Output the (X, Y) coordinate of the center of the cell containing the given text.  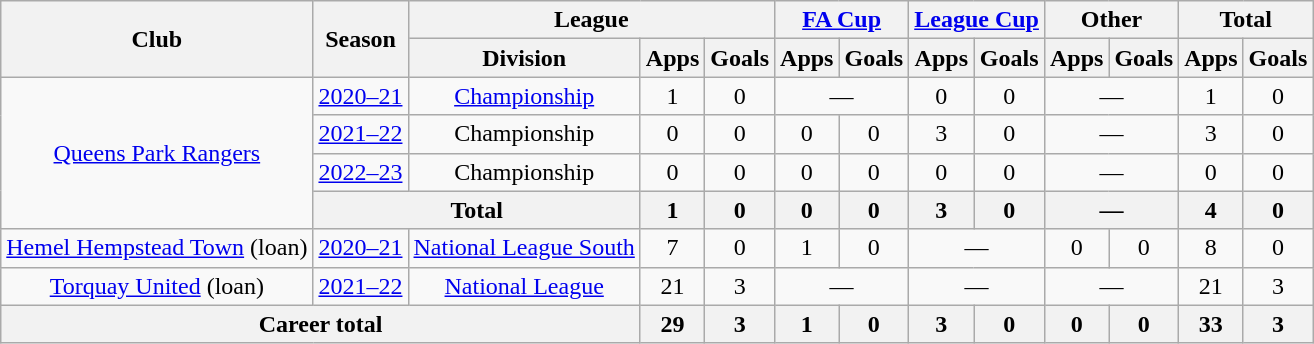
League Cup (977, 20)
Season (360, 39)
Division (524, 58)
8 (1211, 248)
FA Cup (842, 20)
National League (524, 286)
29 (672, 324)
League (592, 20)
7 (672, 248)
Torquay United (loan) (157, 286)
National League South (524, 248)
Queens Park Rangers (157, 153)
2022–23 (360, 172)
Other (1111, 20)
4 (1211, 210)
Career total (321, 324)
Hemel Hempstead Town (loan) (157, 248)
Club (157, 39)
33 (1211, 324)
